Identify which cell holds the provided text, then report its (x, y) central coordinate. 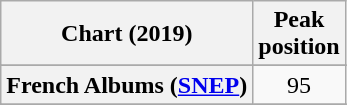
Peakposition (299, 34)
95 (299, 85)
French Albums (SNEP) (127, 85)
Chart (2019) (127, 34)
